Detect which cell encompasses the target text, then output its (X, Y) center coordinate. 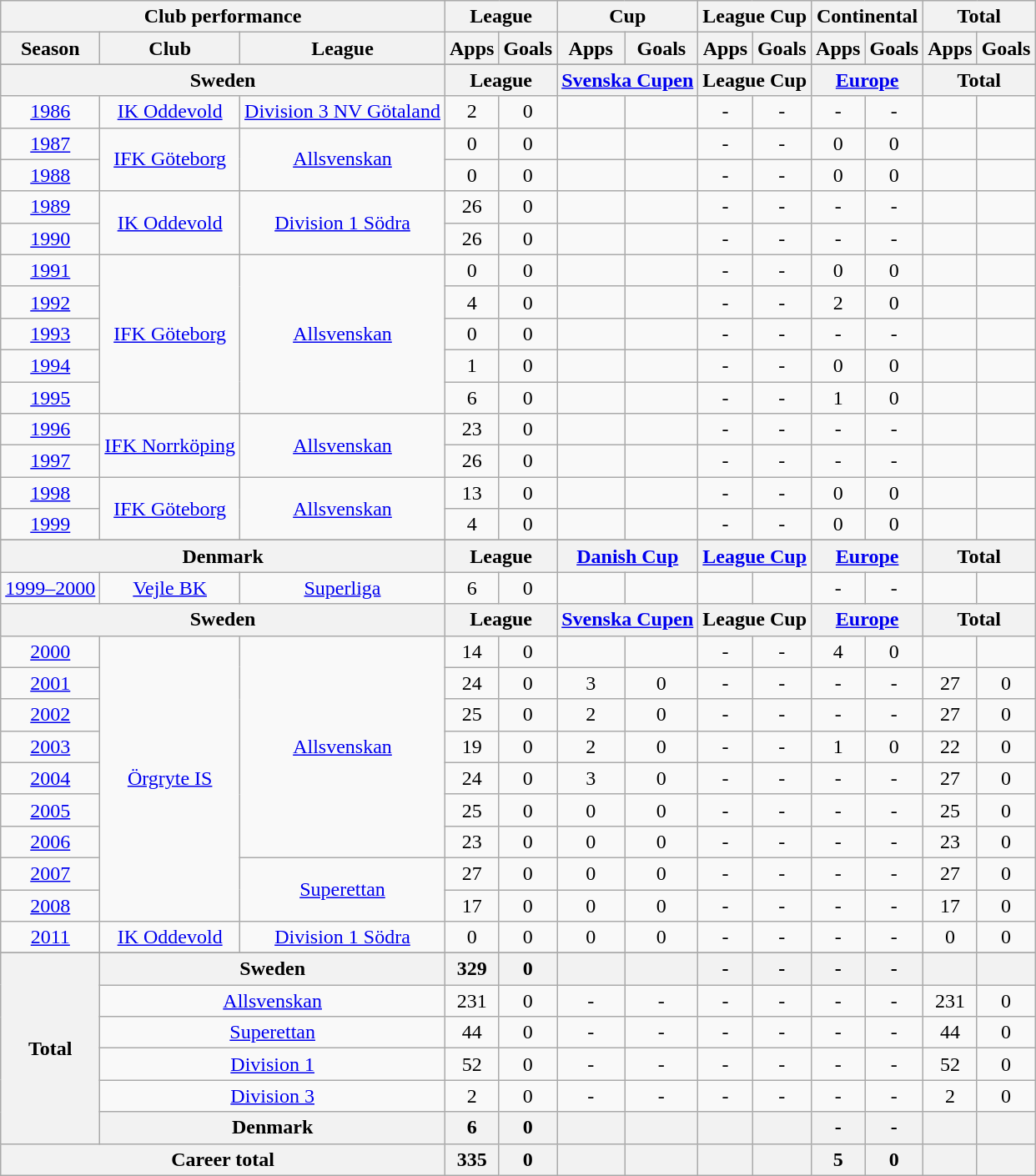
2004 (50, 778)
1988 (50, 175)
1987 (50, 143)
Division 1 (273, 1064)
1998 (50, 493)
2000 (50, 651)
13 (471, 493)
Season (50, 48)
Continental (868, 17)
22 (950, 746)
Club (170, 48)
1994 (50, 365)
IFK Norrköping (170, 445)
1999 (50, 525)
Career total (224, 1159)
19 (471, 746)
1997 (50, 461)
2002 (50, 715)
1991 (50, 270)
329 (471, 969)
2003 (50, 746)
1993 (50, 334)
335 (471, 1159)
2006 (50, 842)
1990 (50, 239)
1996 (50, 430)
1995 (50, 398)
Danish Cup (627, 556)
2007 (50, 873)
14 (471, 651)
1986 (50, 112)
Division 3 NV Götaland (343, 112)
2005 (50, 810)
1992 (50, 302)
1989 (50, 207)
Superliga (343, 588)
Örgryte IS (170, 779)
Division 3 (273, 1096)
Cup (627, 17)
Club performance (224, 17)
2011 (50, 937)
Vejle BK (170, 588)
5 (838, 1159)
1999–2000 (50, 588)
2008 (50, 905)
2001 (50, 683)
